Capture the cell that displays the provided text and extract its (x, y) central coordinate. 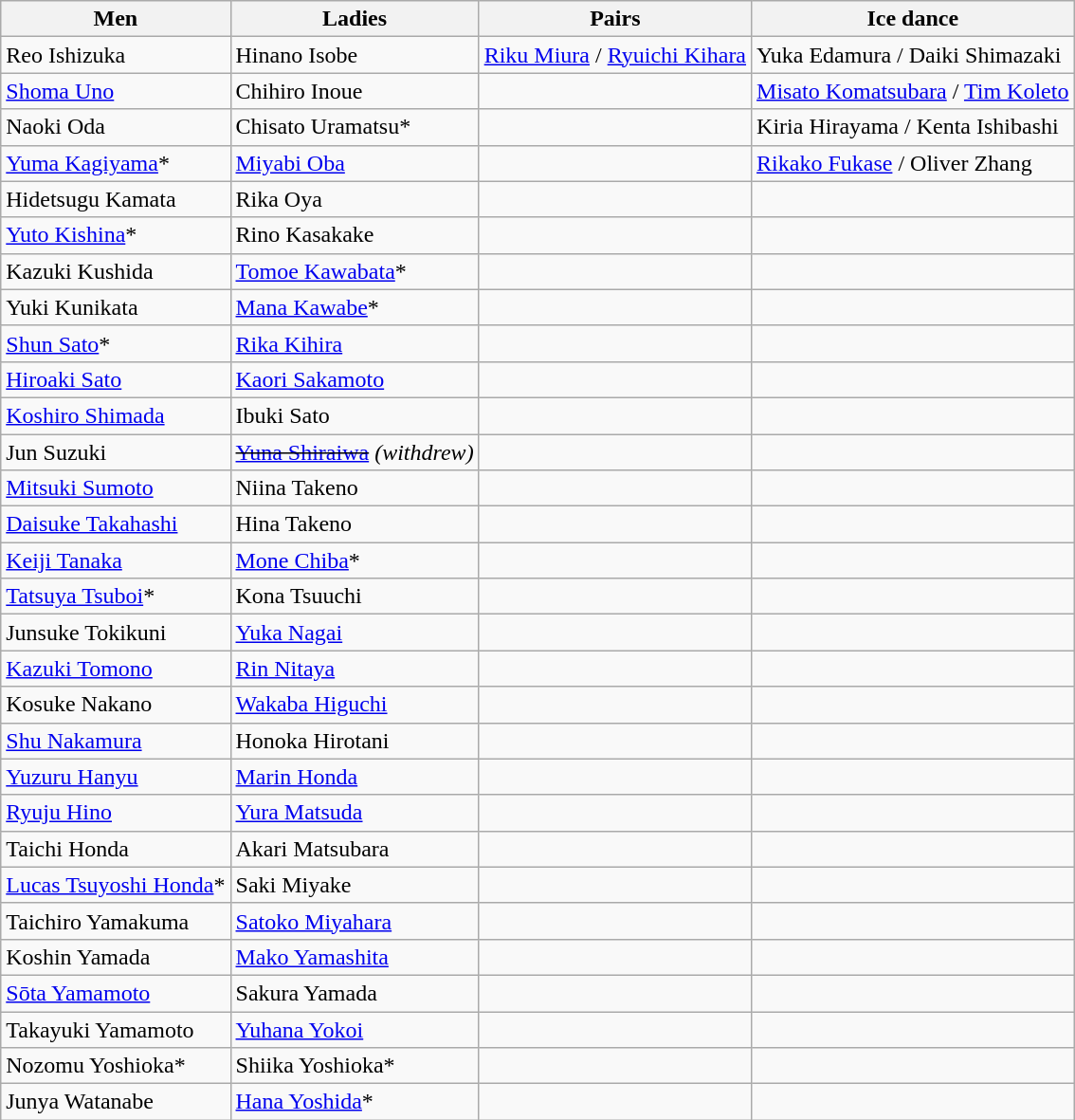
Mitsuki Sumoto (116, 488)
Marin Honda (355, 777)
Koshiro Shimada (116, 415)
Jun Suzuki (116, 452)
Kosuke Nakano (116, 705)
Naoki Oda (116, 127)
Yuna Shiraiwa (withdrew) (355, 452)
Yuki Kunikata (116, 307)
Rikako Fukase / Oliver Zhang (913, 163)
Chisato Uramatsu* (355, 127)
Daisuke Takahashi (116, 524)
Yuzuru Hanyu (116, 777)
Satoko Miyahara (355, 921)
Niina Takeno (355, 488)
Chihiro Inoue (355, 91)
Ibuki Sato (355, 415)
Ladies (355, 19)
Shiika Yoshioka* (355, 1066)
Yura Matsuda (355, 813)
Rika Oya (355, 199)
Shoma Uno (116, 91)
Hidetsugu Kamata (116, 199)
Kazuki Tomono (116, 669)
Pairs (614, 19)
Ice dance (913, 19)
Kona Tsuuchi (355, 597)
Yuka Nagai (355, 633)
Nozomu Yoshioka* (116, 1066)
Sōta Yamamoto (116, 993)
Taichiro Yamakuma (116, 921)
Tomoe Kawabata* (355, 271)
Rika Kihira (355, 343)
Yuto Kishina* (116, 235)
Keiji Tanaka (116, 560)
Mone Chiba* (355, 560)
Shu Nakamura (116, 741)
Lucas Tsuyoshi Honda* (116, 885)
Sakura Yamada (355, 993)
Hinano Isobe (355, 55)
Tatsuya Tsuboi* (116, 597)
Misato Komatsubara / Tim Koleto (913, 91)
Ryuju Hino (116, 813)
Hina Takeno (355, 524)
Men (116, 19)
Yuka Edamura / Daiki Shimazaki (913, 55)
Hana Yoshida* (355, 1102)
Wakaba Higuchi (355, 705)
Riku Miura / Ryuichi Kihara (614, 55)
Hiroaki Sato (116, 379)
Yuma Kagiyama* (116, 163)
Junya Watanabe (116, 1102)
Rin Nitaya (355, 669)
Akari Matsubara (355, 849)
Honoka Hirotani (355, 741)
Yuhana Yokoi (355, 1029)
Koshin Yamada (116, 957)
Shun Sato* (116, 343)
Saki Miyake (355, 885)
Mana Kawabe* (355, 307)
Kaori Sakamoto (355, 379)
Kazuki Kushida (116, 271)
Taichi Honda (116, 849)
Kiria Hirayama / Kenta Ishibashi (913, 127)
Reo Ishizuka (116, 55)
Junsuke Tokikuni (116, 633)
Mako Yamashita (355, 957)
Rino Kasakake (355, 235)
Miyabi Oba (355, 163)
Takayuki Yamamoto (116, 1029)
